Return the [X, Y] coordinate for the center point of the cell that contains the specified text.  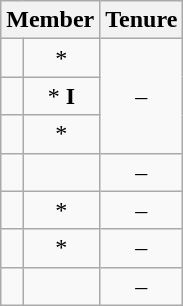
* I [62, 96]
Tenure [142, 20]
Member [50, 20]
